Locate the cell with the specified text and output its [X, Y] center coordinate. 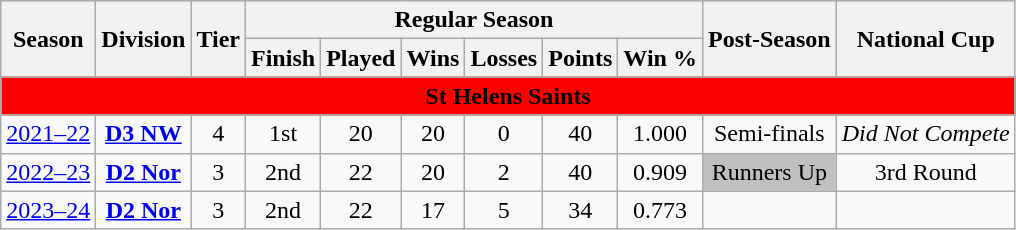
Did Not Compete [926, 134]
Points [580, 58]
2022–23 [48, 172]
0 [504, 134]
2021–22 [48, 134]
0.909 [660, 172]
Season [48, 39]
Played [361, 58]
Semi-finals [769, 134]
St Helens Saints [508, 96]
Wins [433, 58]
4 [218, 134]
D3 NW [144, 134]
Win % [660, 58]
34 [580, 210]
National Cup [926, 39]
3rd Round [926, 172]
5 [504, 210]
0.773 [660, 210]
Losses [504, 58]
2 [504, 172]
Division [144, 39]
2023–24 [48, 210]
Runners Up [769, 172]
Regular Season [474, 20]
Finish [284, 58]
17 [433, 210]
Post-Season [769, 39]
1.000 [660, 134]
1st [284, 134]
Tier [218, 39]
